For the text-containing cell, return its midpoint in [x, y] coordinate format. 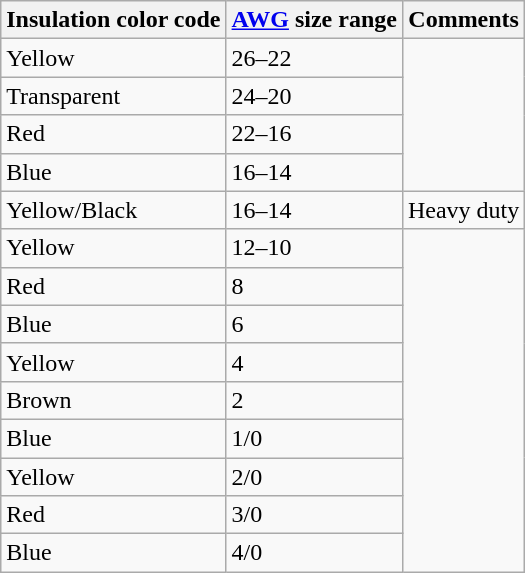
22–16 [314, 134]
Yellow/Black [114, 210]
24–20 [314, 96]
12–10 [314, 248]
6 [314, 324]
Heavy duty [463, 210]
AWG size range [314, 20]
4/0 [314, 553]
Insulation color code [114, 20]
2 [314, 400]
1/0 [314, 438]
3/0 [314, 515]
26–22 [314, 58]
8 [314, 286]
Comments [463, 20]
2/0 [314, 477]
4 [314, 362]
Transparent [114, 96]
Brown [114, 400]
